Return the [X, Y] coordinate for the center point of the cell that contains the specified text.  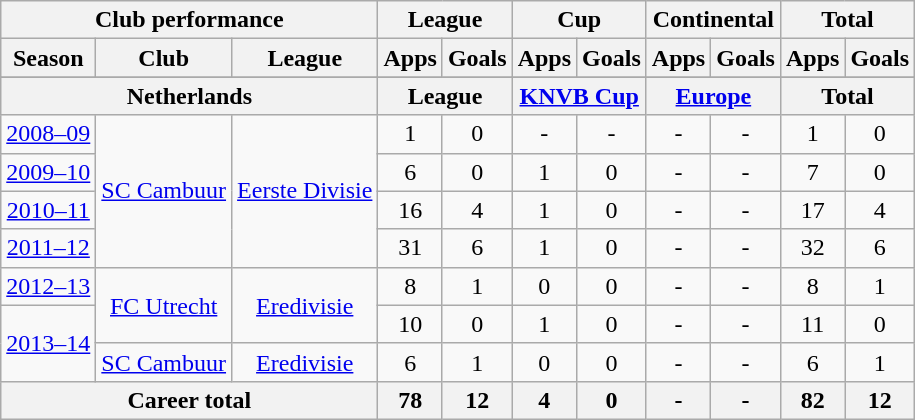
Career total [190, 400]
Season [48, 58]
2008–09 [48, 134]
17 [812, 210]
Club [164, 58]
2012–13 [48, 286]
16 [410, 210]
2011–12 [48, 248]
78 [410, 400]
2009–10 [48, 172]
Eerste Divisie [305, 191]
Club performance [190, 20]
82 [812, 400]
Europe [713, 96]
2013–14 [48, 343]
10 [410, 324]
FC Utrecht [164, 305]
2010–11 [48, 210]
Continental [713, 20]
KNVB Cup [579, 96]
Cup [579, 20]
Netherlands [190, 96]
7 [812, 172]
31 [410, 248]
11 [812, 324]
32 [812, 248]
